Find where the given text appears and provide that cell's center as (X, Y) coordinate. 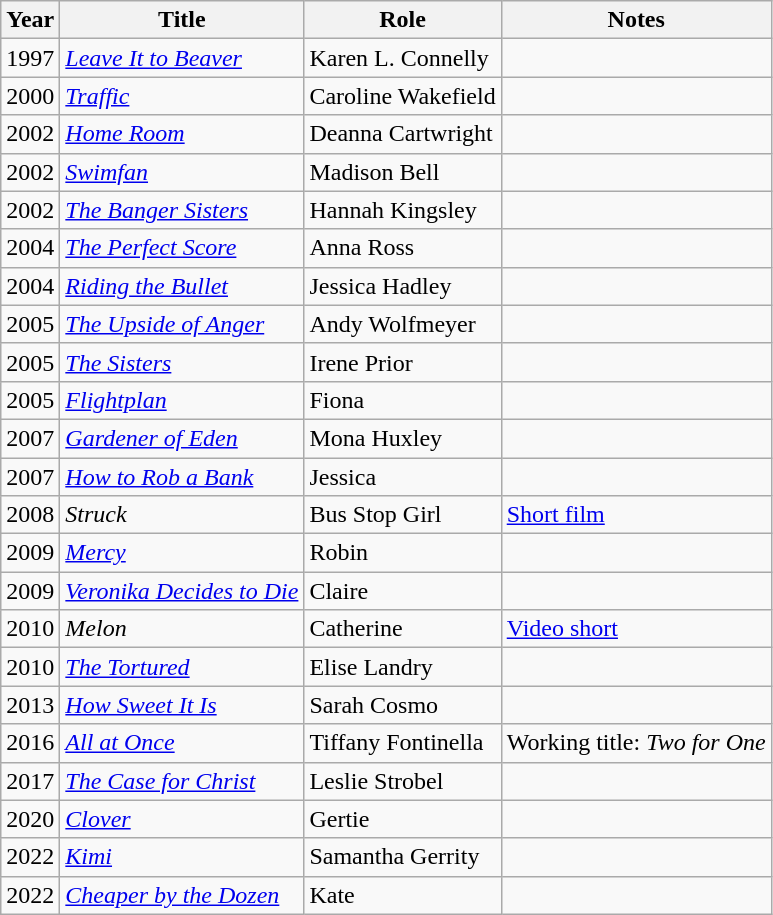
Deanna Cartwright (402, 134)
The Perfect Score (182, 248)
The Tortured (182, 667)
How to Rob a Bank (182, 477)
Sarah Cosmo (402, 705)
Notes (636, 20)
Clover (182, 819)
Gardener of Eden (182, 438)
Home Room (182, 134)
Gertie (402, 819)
Anna Ross (402, 248)
The Sisters (182, 362)
Catherine (402, 629)
The Case for Christ (182, 781)
Leslie Strobel (402, 781)
The Banger Sisters (182, 210)
Tiffany Fontinella (402, 743)
2000 (30, 96)
Kate (402, 895)
Robin (402, 553)
2008 (30, 515)
Traffic (182, 96)
Mona Huxley (402, 438)
Working title: Two for One (636, 743)
Leave It to Beaver (182, 58)
Kimi (182, 857)
Madison Bell (402, 172)
Karen L. Connelly (402, 58)
Role (402, 20)
Fiona (402, 400)
Hannah Kingsley (402, 210)
Video short (636, 629)
Elise Landry (402, 667)
Struck (182, 515)
Irene Prior (402, 362)
Bus Stop Girl (402, 515)
Year (30, 20)
How Sweet It Is (182, 705)
Jessica Hadley (402, 286)
Andy Wolfmeyer (402, 324)
1997 (30, 58)
Title (182, 20)
The Upside of Anger (182, 324)
Riding the Bullet (182, 286)
Flightplan (182, 400)
2013 (30, 705)
2016 (30, 743)
Caroline Wakefield (402, 96)
Short film (636, 515)
2020 (30, 819)
Swimfan (182, 172)
Samantha Gerrity (402, 857)
2017 (30, 781)
Cheaper by the Dozen (182, 895)
Mercy (182, 553)
Veronika Decides to Die (182, 591)
Jessica (402, 477)
Claire (402, 591)
All at Once (182, 743)
Melon (182, 629)
